Pinpoint the cell where the given text exists, returning its [x, y] midpoint coordinate. 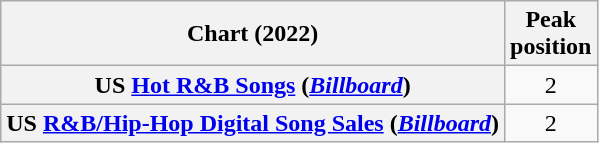
US Hot R&B Songs (Billboard) [253, 85]
Chart (2022) [253, 34]
US R&B/Hip-Hop Digital Song Sales (Billboard) [253, 123]
Peakposition [551, 34]
